Return the (x, y) coordinate for the center point of the cell that contains the specified text.  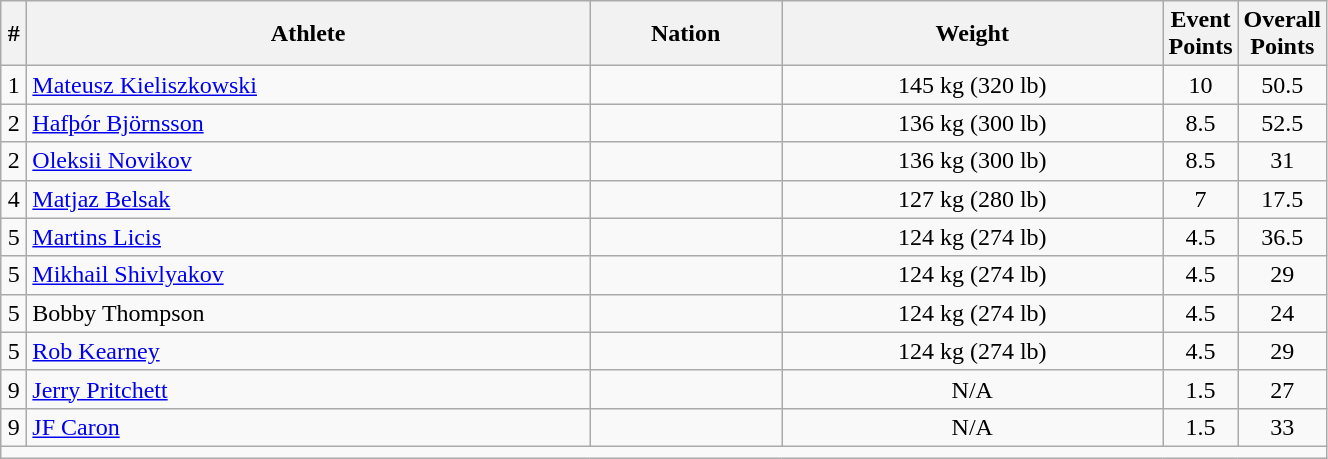
24 (1282, 313)
27 (1282, 389)
Mikhail Shivlyakov (308, 275)
7 (1200, 199)
Oleksii Novikov (308, 161)
Weight (972, 34)
Mateusz Kieliszkowski (308, 85)
Nation (686, 34)
52.5 (1282, 123)
Martins Licis (308, 237)
10 (1200, 85)
# (14, 34)
33 (1282, 427)
1 (14, 85)
127 kg (280 lb) (972, 199)
Event Points (1200, 34)
Overall Points (1282, 34)
Matjaz Belsak (308, 199)
Athlete (308, 34)
Hafþór Björnsson (308, 123)
JF Caron (308, 427)
4 (14, 199)
Bobby Thompson (308, 313)
145 kg (320 lb) (972, 85)
31 (1282, 161)
17.5 (1282, 199)
Jerry Pritchett (308, 389)
36.5 (1282, 237)
50.5 (1282, 85)
Rob Kearney (308, 351)
